Output the (x, y) coordinate of the center of the cell containing the given text.  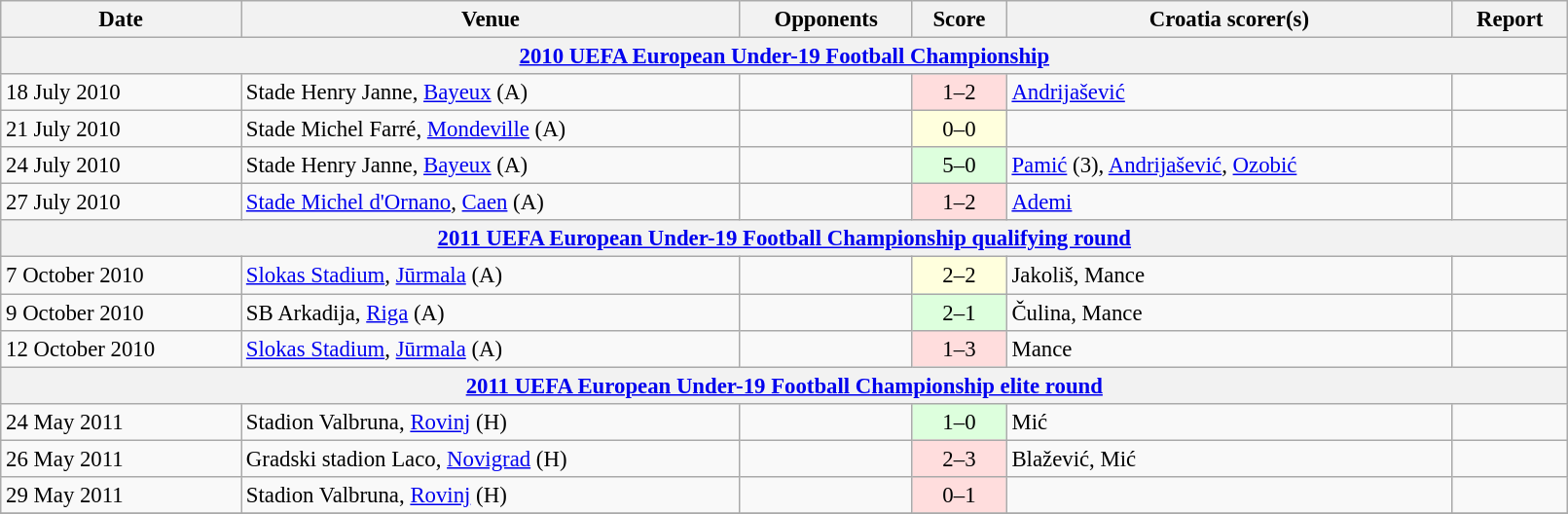
2–2 (960, 275)
24 May 2011 (121, 422)
Ademi (1229, 202)
Venue (491, 19)
5–0 (960, 165)
Blažević, Mić (1229, 459)
Stade Michel Farré, Mondeville (A) (491, 129)
Opponents (825, 19)
0–1 (960, 496)
SB Arkadija, Riga (A) (491, 312)
Mance (1229, 349)
24 July 2010 (121, 165)
26 May 2011 (121, 459)
Stade Michel d'Ornano, Caen (A) (491, 202)
2011 UEFA European Under-19 Football Championship qualifying round (784, 239)
1–3 (960, 349)
9 October 2010 (121, 312)
27 July 2010 (121, 202)
Report (1511, 19)
Mić (1229, 422)
Date (121, 19)
Andrijašević (1229, 92)
Score (960, 19)
21 July 2010 (121, 129)
2010 UEFA European Under-19 Football Championship (784, 56)
Čulina, Mance (1229, 312)
Gradski stadion Laco, Novigrad (H) (491, 459)
Pamić (3), Andrijašević, Ozobić (1229, 165)
7 October 2010 (121, 275)
2–3 (960, 459)
2011 UEFA European Under-19 Football Championship elite round (784, 385)
2–1 (960, 312)
0–0 (960, 129)
12 October 2010 (121, 349)
Croatia scorer(s) (1229, 19)
29 May 2011 (121, 496)
Jakoliš, Mance (1229, 275)
1–0 (960, 422)
18 July 2010 (121, 92)
